Determine the (X, Y) coordinate at the center of the cell enclosing the given text.  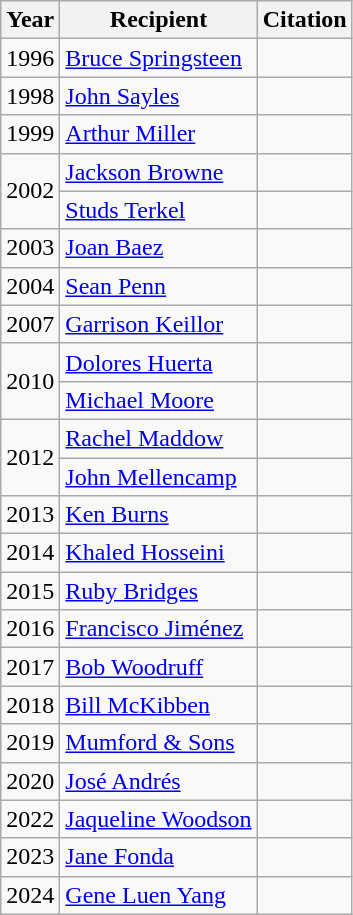
Arthur Miller (158, 134)
2002 (30, 191)
Recipient (158, 20)
2024 (30, 895)
Jaqueline Woodson (158, 819)
2017 (30, 667)
Ken Burns (158, 515)
1996 (30, 58)
Dolores Huerta (158, 362)
2003 (30, 248)
Jackson Browne (158, 172)
Bob Woodruff (158, 667)
Sean Penn (158, 286)
Ruby Bridges (158, 591)
Studs Terkel (158, 210)
1999 (30, 134)
John Sayles (158, 96)
2007 (30, 324)
Rachel Maddow (158, 438)
2004 (30, 286)
Michael Moore (158, 400)
2018 (30, 705)
Khaled Hosseini (158, 553)
2022 (30, 819)
Mumford & Sons (158, 743)
Bruce Springsteen (158, 58)
Citation (304, 20)
2014 (30, 553)
Year (30, 20)
2012 (30, 457)
Gene Luen Yang (158, 895)
Joan Baez (158, 248)
2019 (30, 743)
2020 (30, 781)
2010 (30, 381)
Garrison Keillor (158, 324)
John Mellencamp (158, 477)
2015 (30, 591)
1998 (30, 96)
Bill McKibben (158, 705)
Jane Fonda (158, 857)
2013 (30, 515)
2023 (30, 857)
Francisco Jiménez (158, 629)
2016 (30, 629)
José Andrés (158, 781)
